Determine the (X, Y) coordinate at the center of the cell enclosing the given text.  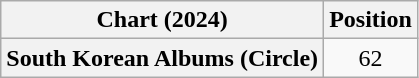
Position (371, 20)
South Korean Albums (Circle) (162, 58)
Chart (2024) (162, 20)
62 (371, 58)
